Pinpoint the cell where the given text exists, returning its [x, y] midpoint coordinate. 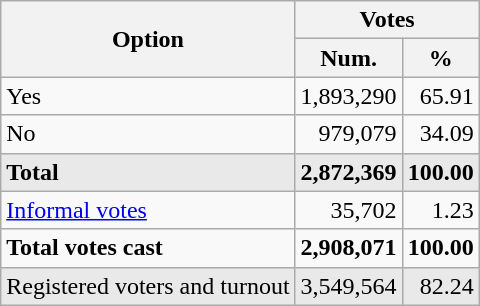
82.24 [440, 286]
% [440, 58]
Informal votes [148, 210]
1,893,290 [348, 96]
34.09 [440, 134]
35,702 [348, 210]
No [148, 134]
Option [148, 39]
2,908,071 [348, 248]
Total votes cast [148, 248]
Total [148, 172]
3,549,564 [348, 286]
Num. [348, 58]
2,872,369 [348, 172]
65.91 [440, 96]
1.23 [440, 210]
Votes [387, 20]
Yes [148, 96]
Registered voters and turnout [148, 286]
979,079 [348, 134]
